Extract the [X, Y] coordinate from the center of the cell holding the provided text.  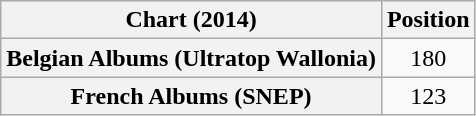
123 [428, 96]
Position [428, 20]
180 [428, 58]
Belgian Albums (Ultratop Wallonia) [192, 58]
French Albums (SNEP) [192, 96]
Chart (2014) [192, 20]
